Locate the cell with the specified text and output its (x, y) center coordinate. 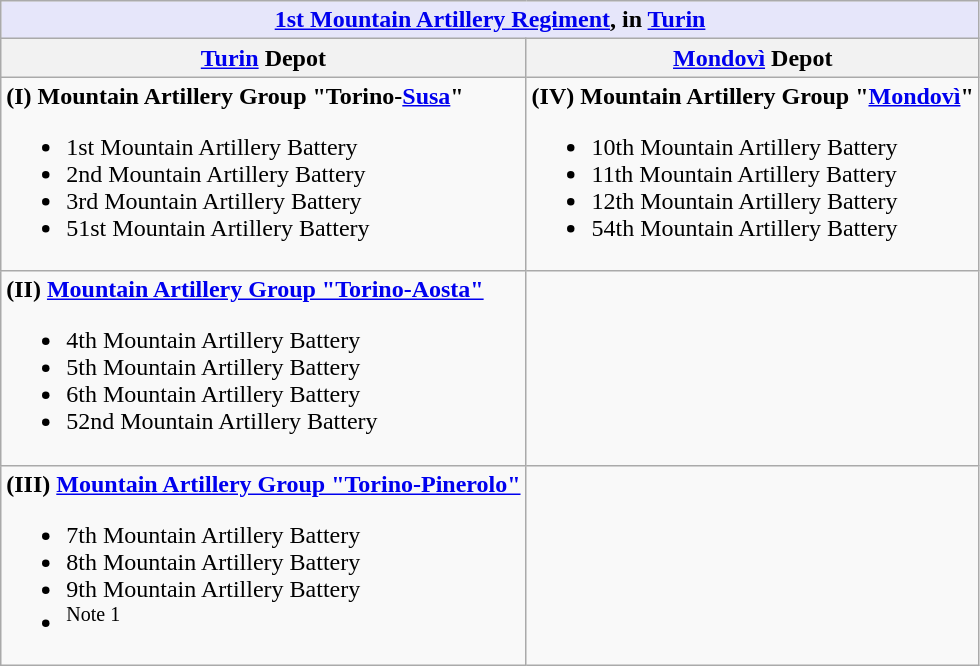
Mondovì Depot (752, 58)
Turin Depot (264, 58)
1st Mountain Artillery Regiment, in Turin (490, 20)
(III) Mountain Artillery Group "Torino-Pinerolo" 7th Mountain Artillery Battery 8th Mountain Artillery Battery 9th Mountain Artillery BatteryNote 1 (264, 566)
